Find where the given text appears and provide that cell's center as (X, Y) coordinate. 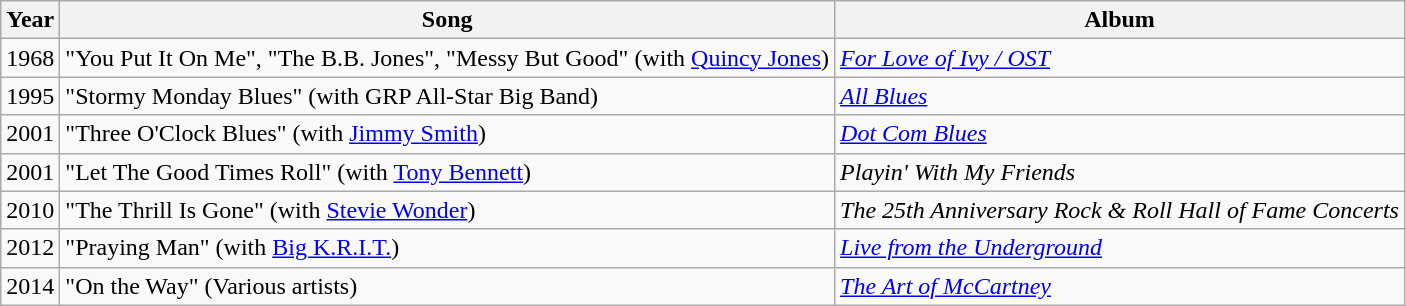
2012 (30, 248)
"The Thrill Is Gone" (with Stevie Wonder) (448, 210)
The Art of McCartney (1120, 286)
"Stormy Monday Blues" (with GRP All-Star Big Band) (448, 96)
For Love of Ivy / OST (1120, 58)
Playin' With My Friends (1120, 172)
1995 (30, 96)
All Blues (1120, 96)
"On the Way" (Various artists) (448, 286)
Year (30, 20)
"Let The Good Times Roll" (with Tony Bennett) (448, 172)
The 25th Anniversary Rock & Roll Hall of Fame Concerts (1120, 210)
"Praying Man" (with Big K.R.I.T.) (448, 248)
"Three O'Clock Blues" (with Jimmy Smith) (448, 134)
Dot Com Blues (1120, 134)
"You Put It On Me", "The B.B. Jones", "Messy But Good" (with Quincy Jones) (448, 58)
Song (448, 20)
2010 (30, 210)
1968 (30, 58)
Album (1120, 20)
Live from the Underground (1120, 248)
2014 (30, 286)
